Return (X, Y) of the center of cell containing provided text 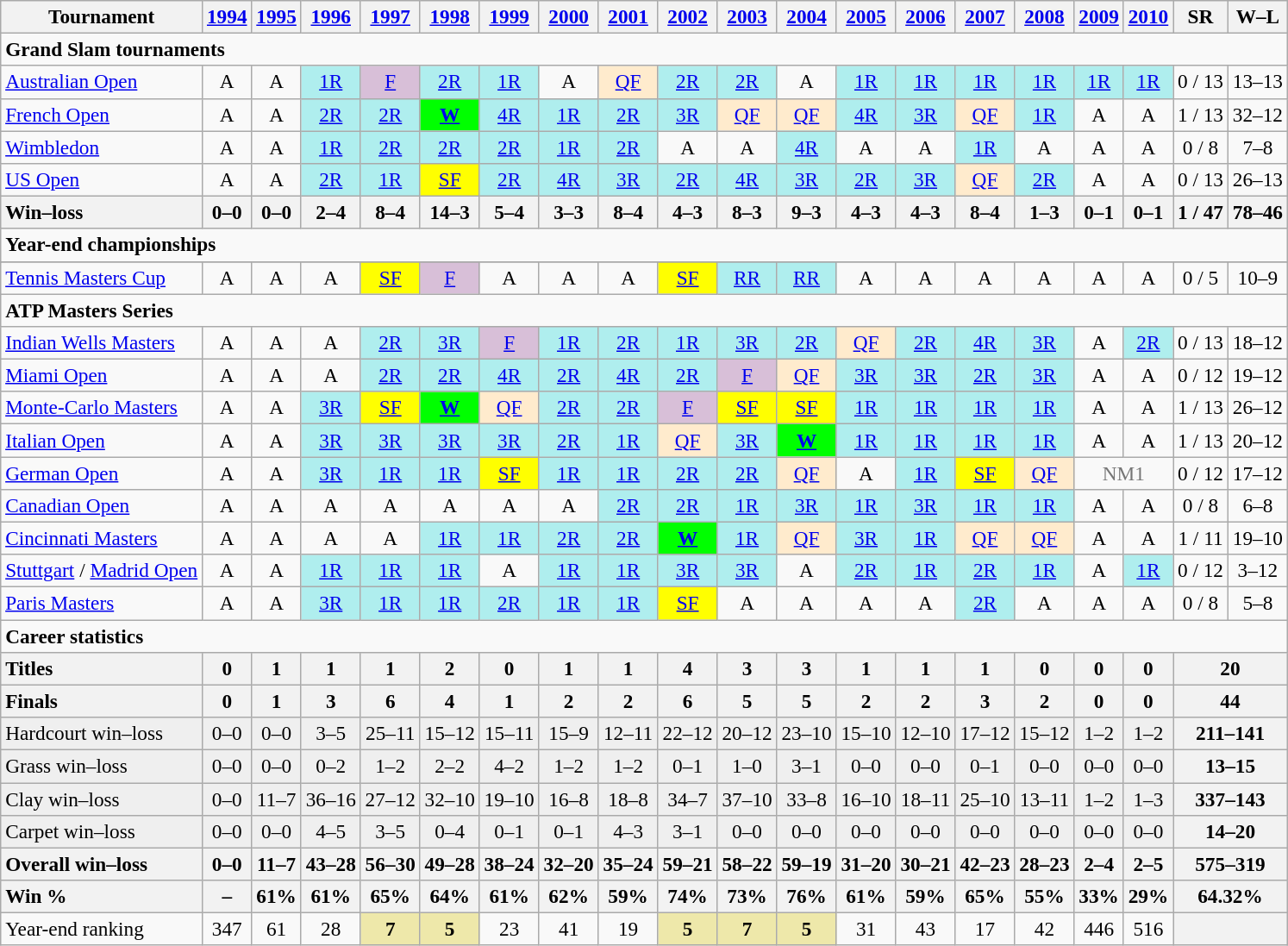
Win–loss (102, 212)
– (228, 896)
28 (331, 929)
5–8 (1257, 603)
78–46 (1257, 212)
16–10 (866, 799)
15–10 (866, 733)
55% (1045, 896)
12–11 (628, 733)
32–12 (1257, 115)
446 (1098, 929)
42–23 (985, 864)
17 (985, 929)
18–12 (1257, 342)
20 (1231, 668)
18–8 (628, 799)
64.32% (1231, 896)
25–11 (390, 733)
10–9 (1257, 278)
2002 (688, 16)
4–5 (331, 831)
2–2 (450, 766)
1998 (450, 16)
Overall win–loss (102, 864)
Titles (102, 668)
74% (688, 896)
2009 (1098, 16)
15–9 (569, 733)
NM1 (1124, 473)
9–3 (807, 212)
1995 (276, 16)
30–21 (926, 864)
59–19 (807, 864)
Tournament (102, 16)
61 (276, 929)
38–24 (509, 864)
2006 (926, 16)
Cincinnati Masters (102, 538)
26–12 (1257, 408)
44 (1231, 701)
2004 (807, 16)
2001 (628, 16)
33% (1098, 896)
13–15 (1231, 766)
Italian Open (102, 440)
6–8 (1257, 505)
1 / 47 (1201, 212)
4–2 (509, 766)
32–10 (450, 799)
36–16 (331, 799)
13–11 (1045, 799)
1 / 11 (1201, 538)
Canadian Open (102, 505)
16–8 (569, 799)
2003 (747, 16)
French Open (102, 115)
59–21 (688, 864)
German Open (102, 473)
19–12 (1257, 375)
37–10 (747, 799)
1994 (228, 16)
42 (1045, 929)
3–12 (1257, 571)
SR (1201, 16)
22–12 (688, 733)
Australian Open (102, 82)
2005 (866, 16)
Paris Masters (102, 603)
1999 (509, 16)
58–22 (747, 864)
25–10 (985, 799)
Win % (102, 896)
Year-end championships (645, 245)
64% (450, 896)
1996 (331, 16)
W–L (1257, 16)
Clay win–loss (102, 799)
33–8 (807, 799)
ATP Masters Series (645, 310)
8–3 (747, 212)
19 (628, 929)
56–30 (390, 864)
28–23 (1045, 864)
347 (228, 929)
12–10 (926, 733)
Stuttgart / Madrid Open (102, 571)
29% (1148, 896)
5–4 (509, 212)
211–141 (1231, 733)
43 (926, 929)
73% (747, 896)
575–319 (1231, 864)
1–0 (747, 766)
0–4 (450, 831)
2–5 (1148, 864)
27–12 (390, 799)
7–8 (1257, 147)
2000 (569, 16)
Monte-Carlo Masters (102, 408)
2007 (985, 16)
1997 (390, 16)
49–28 (450, 864)
0 / 5 (1201, 278)
2008 (1045, 16)
Grass win–loss (102, 766)
62% (569, 896)
32–20 (569, 864)
76% (807, 896)
337–143 (1231, 799)
Carpet win–loss (102, 831)
Wimbledon (102, 147)
15–11 (509, 733)
Hardcourt win–loss (102, 733)
516 (1148, 929)
Year-end ranking (102, 929)
14–3 (450, 212)
2010 (1148, 16)
Indian Wells Masters (102, 342)
14–20 (1231, 831)
34–7 (688, 799)
18–11 (926, 799)
35–24 (628, 864)
Grand Slam tournaments (645, 49)
Tennis Masters Cup (102, 278)
Finals (102, 701)
3–3 (569, 212)
13–13 (1257, 82)
Miami Open (102, 375)
23–10 (807, 733)
23 (509, 929)
26–13 (1257, 179)
31–20 (866, 864)
0–2 (331, 766)
US Open (102, 179)
43–28 (331, 864)
Career statistics (645, 636)
41 (569, 929)
31 (866, 929)
